For the text-containing cell, return its midpoint in (X, Y) coordinate format. 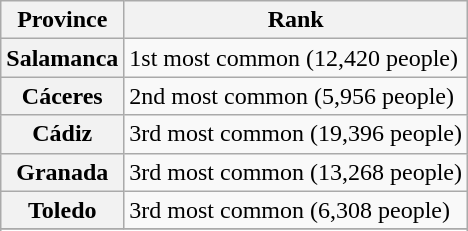
Province (62, 20)
Toledo (62, 210)
3rd most common (13,268 people) (296, 172)
Granada (62, 172)
Cáceres (62, 96)
Rank (296, 20)
2nd most common (5,956 people) (296, 96)
Salamanca (62, 58)
Cádiz (62, 134)
3rd most common (19,396 people) (296, 134)
3rd most common (6,308 people) (296, 210)
1st most common (12,420 people) (296, 58)
